Determine the [x, y] coordinate at the center of the cell enclosing the given text.  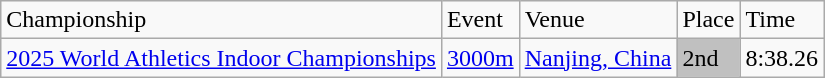
Time [782, 20]
Event [480, 20]
Nanjing, China [598, 58]
2nd [708, 58]
2025 World Athletics Indoor Championships [222, 58]
Venue [598, 20]
Place [708, 20]
Championship [222, 20]
8:38.26 [782, 58]
3000m [480, 58]
